Detect which cell encompasses the target text, then output its [X, Y] center coordinate. 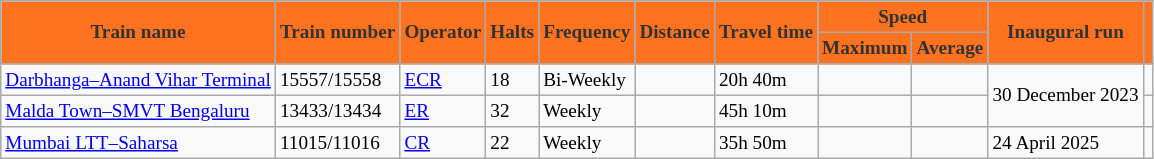
13433/13434 [337, 111]
CR [443, 143]
Speed [903, 17]
ECR [443, 80]
Maximum [865, 48]
18 [512, 80]
Frequency [587, 32]
Travel time [766, 32]
24 April 2025 [1066, 143]
Malda Town–SMVT Bengaluru [138, 111]
Inaugural run [1066, 32]
Train number [337, 32]
11015/11016 [337, 143]
15557/15558 [337, 80]
Mumbai LTT–Saharsa [138, 143]
35h 50m [766, 143]
Darbhanga–Anand Vihar Terminal [138, 80]
Average [950, 48]
45h 10m [766, 111]
30 December 2023 [1066, 96]
Bi-Weekly [587, 80]
22 [512, 143]
Distance [675, 32]
32 [512, 111]
20h 40m [766, 80]
Train name [138, 32]
Halts [512, 32]
Operator [443, 32]
ER [443, 111]
